Provide the [X, Y] coordinate of the cell's center where the given text is located.  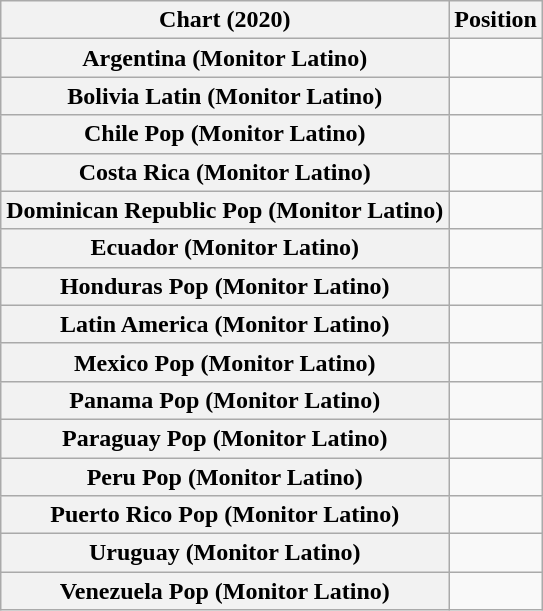
Bolivia Latin (Monitor Latino) [225, 96]
Uruguay (Monitor Latino) [225, 553]
Mexico Pop (Monitor Latino) [225, 362]
Ecuador (Monitor Latino) [225, 248]
Puerto Rico Pop (Monitor Latino) [225, 515]
Costa Rica (Monitor Latino) [225, 172]
Dominican Republic Pop (Monitor Latino) [225, 210]
Peru Pop (Monitor Latino) [225, 477]
Paraguay Pop (Monitor Latino) [225, 438]
Honduras Pop (Monitor Latino) [225, 286]
Latin America (Monitor Latino) [225, 324]
Argentina (Monitor Latino) [225, 58]
Position [496, 20]
Chile Pop (Monitor Latino) [225, 134]
Venezuela Pop (Monitor Latino) [225, 591]
Panama Pop (Monitor Latino) [225, 400]
Chart (2020) [225, 20]
